From the cell containing the given text, extract its center point as [X, Y] coordinate. 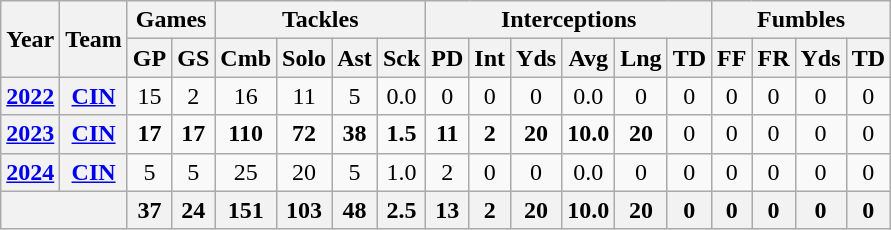
16 [246, 96]
15 [149, 96]
FR [774, 58]
Fumbles [802, 20]
48 [355, 210]
Cmb [246, 58]
72 [304, 134]
GP [149, 58]
Year [30, 39]
24 [194, 210]
Ast [355, 58]
Sck [401, 58]
Interceptions [569, 20]
Team [94, 39]
1.5 [401, 134]
2022 [30, 96]
Lng [641, 58]
Games [170, 20]
PD [448, 58]
103 [304, 210]
38 [355, 134]
Solo [304, 58]
13 [448, 210]
Tackles [320, 20]
Int [490, 58]
151 [246, 210]
Avg [588, 58]
2024 [30, 172]
25 [246, 172]
110 [246, 134]
37 [149, 210]
FF [732, 58]
1.0 [401, 172]
2023 [30, 134]
2.5 [401, 210]
GS [194, 58]
